From the cell containing the given text, extract its center point as [X, Y] coordinate. 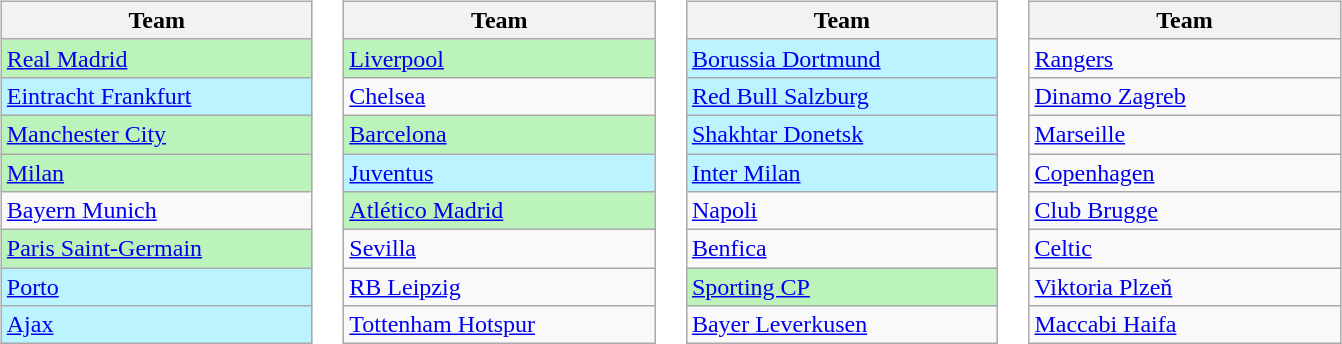
Borussia Dortmund [842, 58]
Copenhagen [1184, 173]
Atlético Madrid [500, 211]
Red Bull Salzburg [842, 96]
Tottenham Hotspur [500, 325]
Porto [156, 287]
RB Leipzig [500, 287]
Milan [156, 173]
Bayern Munich [156, 211]
Napoli [842, 211]
Eintracht Frankfurt [156, 96]
Benfica [842, 249]
Marseille [1184, 134]
Maccabi Haifa [1184, 325]
Manchester City [156, 134]
Shakhtar Donetsk [842, 134]
Viktoria Plzeň [1184, 287]
Liverpool [500, 58]
Real Madrid [156, 58]
Club Brugge [1184, 211]
Juventus [500, 173]
Paris Saint-Germain [156, 249]
Bayer Leverkusen [842, 325]
Ajax [156, 325]
Inter Milan [842, 173]
Chelsea [500, 96]
Rangers [1184, 58]
Sevilla [500, 249]
Barcelona [500, 134]
Celtic [1184, 249]
Sporting CP [842, 287]
Dinamo Zagreb [1184, 96]
